Return [X, Y] of the center of cell containing provided text 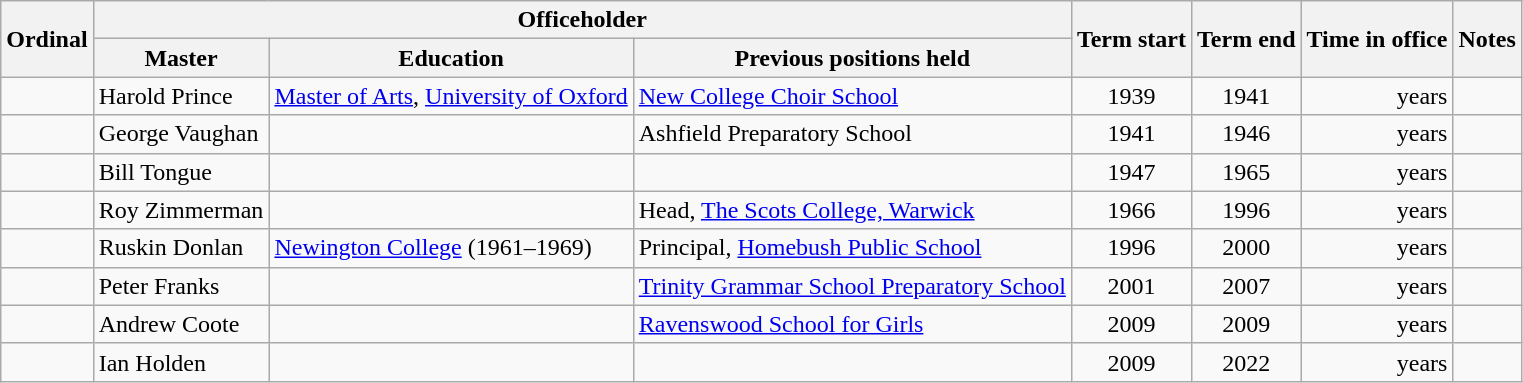
Notes [1487, 39]
Peter Franks [181, 286]
Bill Tongue [181, 172]
Education [451, 58]
Ashfield Preparatory School [852, 134]
Trinity Grammar School Preparatory School [852, 286]
George Vaughan [181, 134]
1965 [1246, 172]
Ruskin Donlan [181, 248]
1966 [1131, 210]
Ravenswood School for Girls [852, 324]
Ordinal [47, 39]
2007 [1246, 286]
Newington College (1961–1969) [451, 248]
2022 [1246, 362]
Head, The Scots College, Warwick [852, 210]
1947 [1131, 172]
Master [181, 58]
Term end [1246, 39]
Time in office [1377, 39]
Term start [1131, 39]
1939 [1131, 96]
Ian Holden [181, 362]
1946 [1246, 134]
New College Choir School [852, 96]
Harold Prince [181, 96]
2001 [1131, 286]
2000 [1246, 248]
Master of Arts, University of Oxford [451, 96]
Officeholder [582, 20]
Andrew Coote [181, 324]
Principal, Homebush Public School [852, 248]
Roy Zimmerman [181, 210]
Previous positions held [852, 58]
